Locate the cell with the specified text and output its [x, y] center coordinate. 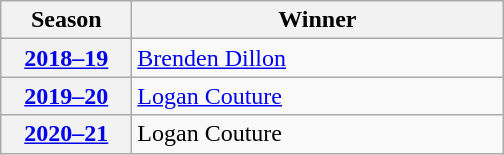
Brenden Dillon [318, 58]
Winner [318, 20]
2019–20 [66, 96]
Season [66, 20]
2020–21 [66, 134]
2018–19 [66, 58]
